Search for the cell housing the specified text and yield its [X, Y] center coordinate. 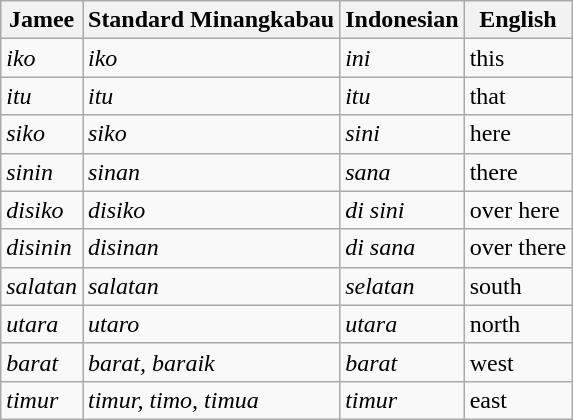
sini [402, 134]
sana [402, 172]
sinin [42, 172]
there [518, 172]
this [518, 58]
utaro [210, 324]
sinan [210, 172]
English [518, 20]
south [518, 286]
west [518, 362]
here [518, 134]
Standard Minangkabau [210, 20]
east [518, 400]
north [518, 324]
Jamee [42, 20]
that [518, 96]
selatan [402, 286]
over there [518, 248]
di sana [402, 248]
barat, baraik [210, 362]
ini [402, 58]
Indonesian [402, 20]
disinin [42, 248]
timur, timo, timua [210, 400]
disinan [210, 248]
di sini [402, 210]
over here [518, 210]
